Return the (X, Y) coordinate for the center point of the cell that contains the specified text.  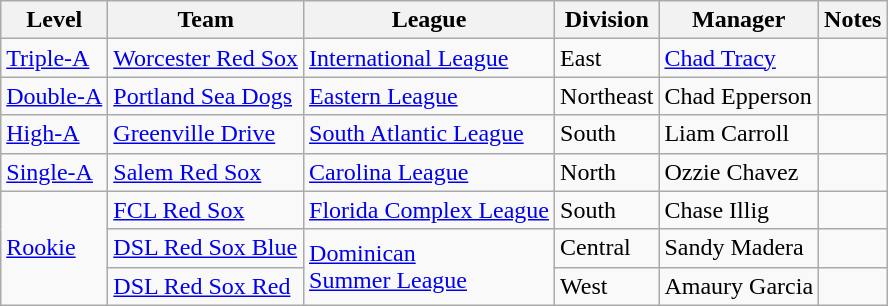
Salem Red Sox (206, 172)
Amaury Garcia (739, 286)
Division (607, 20)
Liam Carroll (739, 134)
League (430, 20)
Sandy Madera (739, 248)
Chad Epperson (739, 96)
FCL Red Sox (206, 210)
DSL Red Sox Blue (206, 248)
DominicanSummer League (430, 267)
Team (206, 20)
Rookie (54, 248)
Northeast (607, 96)
Manager (739, 20)
Single-A (54, 172)
International League (430, 58)
West (607, 286)
Central (607, 248)
Notes (853, 20)
Chase Illig (739, 210)
Triple-A (54, 58)
East (607, 58)
Chad Tracy (739, 58)
Carolina League (430, 172)
Eastern League (430, 96)
Portland Sea Dogs (206, 96)
Greenville Drive (206, 134)
South Atlantic League (430, 134)
Level (54, 20)
High-A (54, 134)
DSL Red Sox Red (206, 286)
Ozzie Chavez (739, 172)
North (607, 172)
Worcester Red Sox (206, 58)
Double-A (54, 96)
Florida Complex League (430, 210)
